Locate the cell with the specified text and output its [x, y] center coordinate. 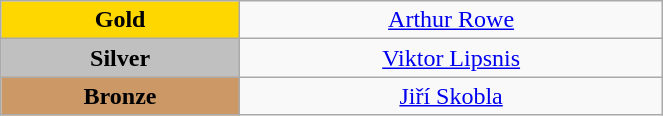
Jiří Skobla [450, 96]
Arthur Rowe [450, 20]
Silver [120, 58]
Viktor Lipsnis [450, 58]
Bronze [120, 96]
Gold [120, 20]
